Return (x, y) of the center of cell containing provided text 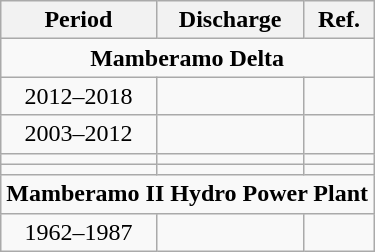
Mamberamo Delta (188, 58)
Discharge (230, 20)
Period (78, 20)
1962–1987 (78, 232)
2003–2012 (78, 134)
2012–2018 (78, 96)
Mamberamo II Hydro Power Plant (188, 194)
Ref. (338, 20)
